Provide the [X, Y] coordinate of the cell's center where the given text is located.  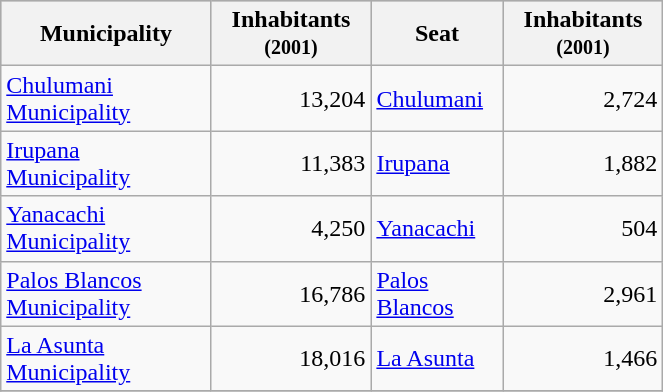
1,466 [583, 358]
1,882 [583, 164]
2,961 [583, 294]
Irupana [437, 164]
4,250 [291, 228]
13,204 [291, 98]
Yanacachi [437, 228]
504 [583, 228]
Municipality [106, 34]
11,383 [291, 164]
Palos Blancos [437, 294]
La Asunta Municipality [106, 358]
Chulumani Municipality [106, 98]
Palos Blancos Municipality [106, 294]
Yanacachi Municipality [106, 228]
16,786 [291, 294]
2,724 [583, 98]
Seat [437, 34]
Irupana Municipality [106, 164]
La Asunta [437, 358]
18,016 [291, 358]
Chulumani [437, 98]
